Pinpoint the cell where the given text exists, returning its [X, Y] midpoint coordinate. 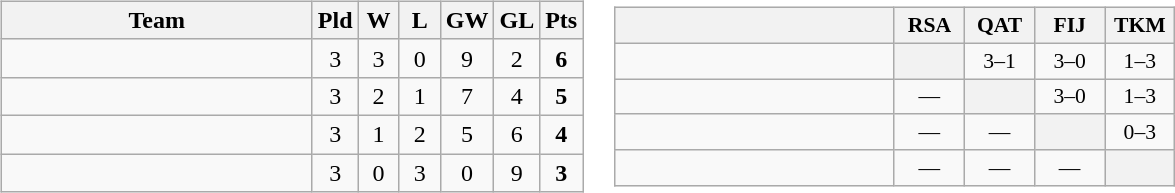
QAT [999, 25]
Pts [562, 20]
RSA [929, 25]
Team [156, 20]
W [378, 20]
0–3 [1140, 132]
L [420, 20]
FIJ [1070, 25]
GL [517, 20]
TKM [1140, 25]
7 [467, 96]
Pld [335, 20]
GW [467, 20]
3–1 [999, 61]
